Find where the given text appears and provide that cell's center as [X, Y] coordinate. 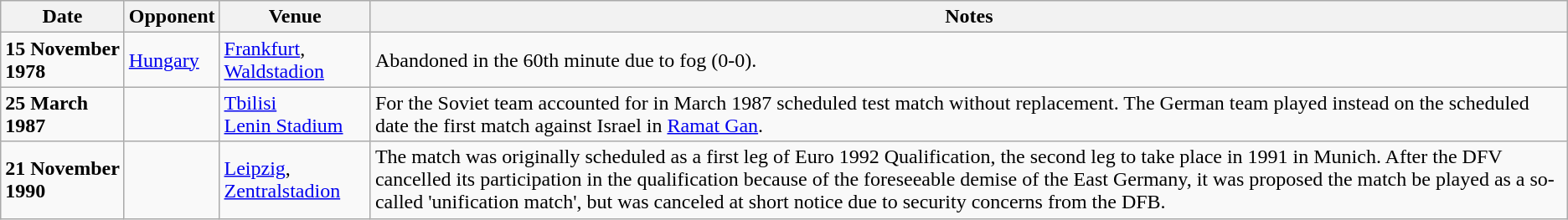
Abandoned in the 60th minute due to fog (0-0). [968, 60]
21 November 1990 [62, 180]
Frankfurt, Waldstadion [295, 60]
Hungary [172, 60]
TbilisiLenin Stadium [295, 114]
25 March 1987 [62, 114]
Venue [295, 17]
Notes [968, 17]
15 November 1978 [62, 60]
Leipzig, Zentralstadion [295, 180]
Date [62, 17]
Opponent [172, 17]
